Provide the (x, y) coordinate of the cell's center where the given text is located.  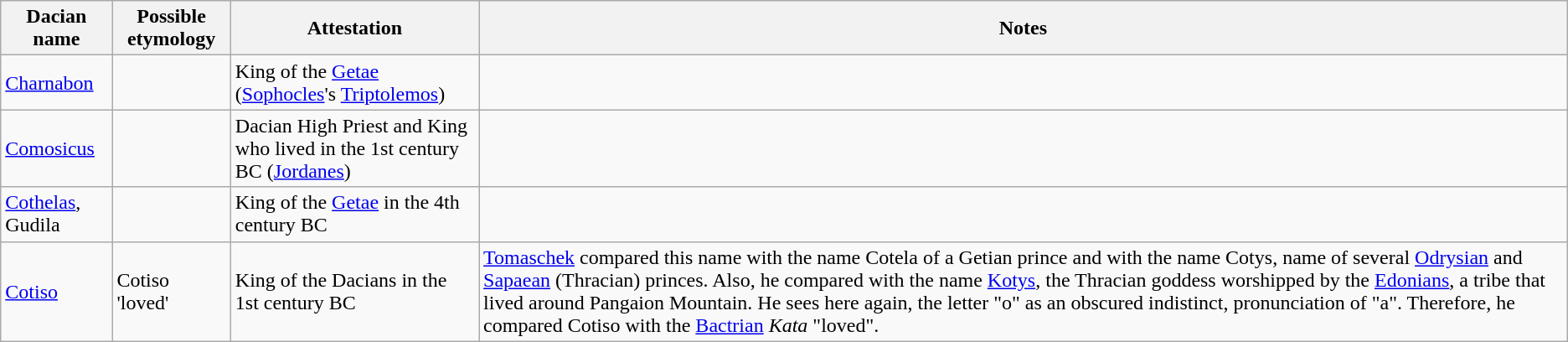
Cotiso 'loved' (171, 292)
Possible etymology (171, 28)
Dacian High Priest and King who lived in the 1st century BC (Jordanes) (354, 148)
Dacian name (57, 28)
King of the Getae in the 4th century BC (354, 215)
Cothelas, Gudila (57, 215)
Notes (1024, 28)
King of the Getae (Sophocles's Triptolemos) (354, 82)
Charnabon (57, 82)
Comosicus (57, 148)
King of the Dacians in the 1st century BC (354, 292)
Cotiso (57, 292)
Attestation (354, 28)
